From the cell containing the given text, extract its center point as (X, Y) coordinate. 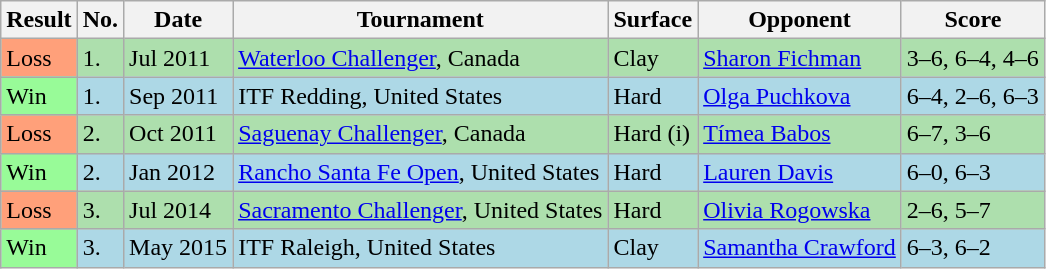
Surface (653, 20)
Score (972, 20)
6–4, 2–6, 6–3 (972, 96)
Jul 2014 (178, 210)
3–6, 6–4, 4–6 (972, 58)
May 2015 (178, 248)
Olivia Rogowska (800, 210)
No. (100, 20)
Sharon Fichman (800, 58)
Hard (i) (653, 134)
Jul 2011 (178, 58)
Olga Puchkova (800, 96)
Rancho Santa Fe Open, United States (420, 172)
2–6, 5–7 (972, 210)
6–0, 6–3 (972, 172)
ITF Raleigh, United States (420, 248)
Waterloo Challenger, Canada (420, 58)
Tournament (420, 20)
Result (39, 20)
Sacramento Challenger, United States (420, 210)
6–3, 6–2 (972, 248)
Samantha Crawford (800, 248)
Lauren Davis (800, 172)
Sep 2011 (178, 96)
ITF Redding, United States (420, 96)
Saguenay Challenger, Canada (420, 134)
Tímea Babos (800, 134)
Opponent (800, 20)
Oct 2011 (178, 134)
6–7, 3–6 (972, 134)
Date (178, 20)
Jan 2012 (178, 172)
